Return the [x, y] coordinate for the center point of the cell that contains the specified text.  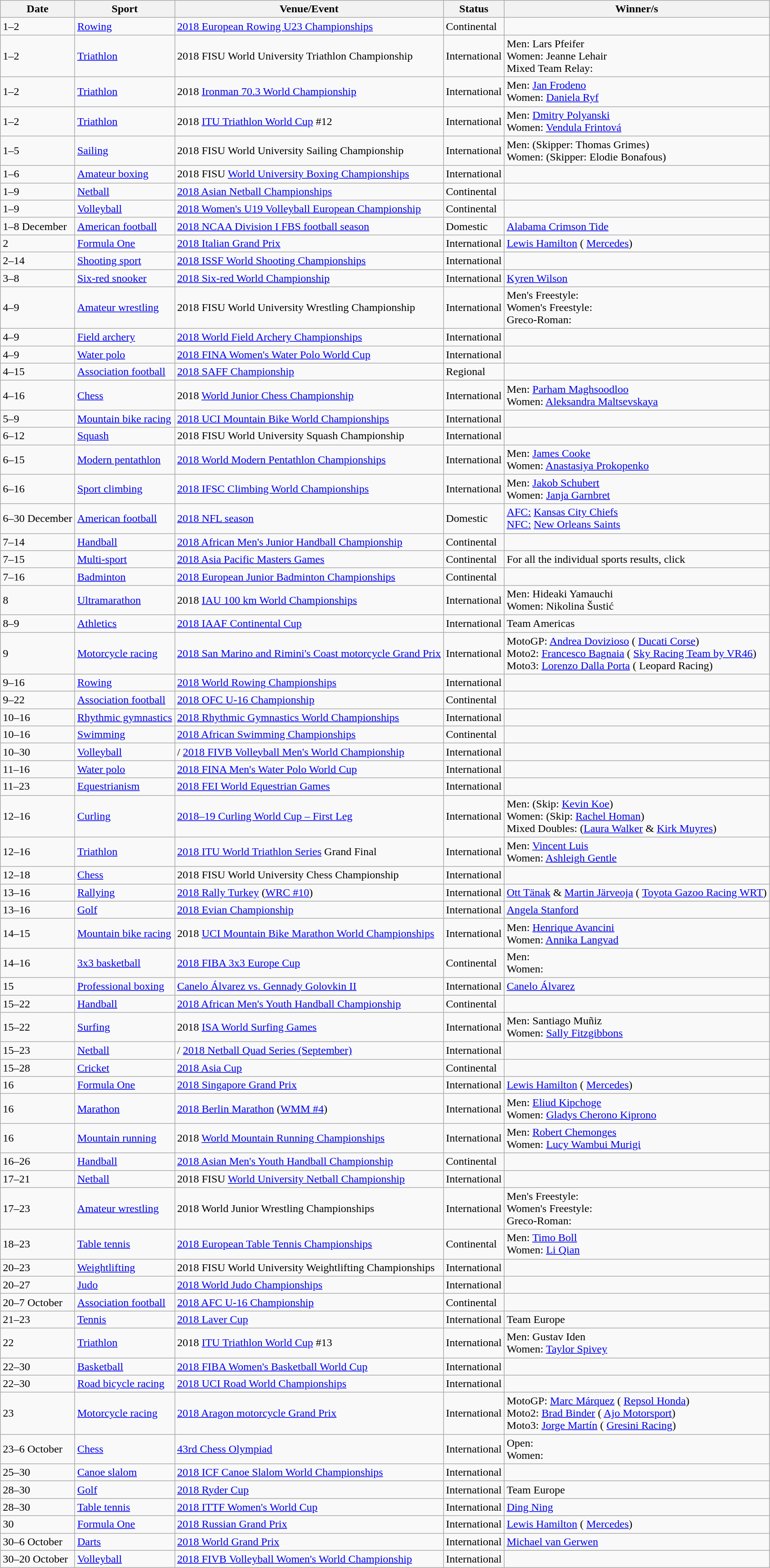
Men: Hideaki YamauchiWomen: Nikolina Šustić [636, 600]
Angela Stanford [636, 910]
18–23 [38, 1244]
2018 World Modern Pentathlon Championships [309, 459]
2018 UCI Road World Championships [309, 1384]
Judo [125, 1285]
Rhythmic gymnastics [125, 717]
2018 FIBA 3x3 Europe Cup [309, 963]
AFC: Kansas City ChiefsNFC: New Orleans Saints [636, 518]
2018 Asia Cup [309, 1068]
2018 FISU World University Weightlifting Championships [309, 1267]
2018 OFC U-16 Championship [309, 700]
2018 African Men's Youth Handball Championship [309, 1003]
2018 ITU Triathlon World Cup #12 [309, 121]
20–27 [38, 1285]
6–12 [38, 436]
Men: Eliud KipchogeWomen: Gladys Cherono Kiprono [636, 1108]
Men: Dmitry PolyanskiWomen: Vendula Frintová [636, 121]
/ 2018 Netball Quad Series (September) [309, 1051]
2018 FIVB Volleyball Women's World Championship [309, 1559]
2018 Asia Pacific Masters Games [309, 559]
2018 Ironman 70.3 World Championship [309, 92]
6–15 [38, 459]
9–16 [38, 683]
22 [38, 1343]
Surfing [125, 1027]
Ultramarathon [125, 600]
2018 AFC U-16 Championship [309, 1302]
30 [38, 1524]
Sport [125, 9]
Mountain running [125, 1138]
2018 World Junior Wrestling Championships [309, 1208]
15 [38, 986]
2018 African Swimming Championships [309, 735]
17–23 [38, 1208]
30–20 October [38, 1559]
7–14 [38, 542]
2018 African Men's Junior Handball Championship [309, 542]
2018 European Junior Badminton Championships [309, 576]
Men: Santiago MuñizWomen: Sally Fitzgibbons [636, 1027]
2018 FEI World Equestrian Games [309, 787]
Status [474, 9]
Amateur boxing [125, 174]
Men: Parham MaghsoodlooWomen: Aleksandra Maltsevskaya [636, 396]
Weightlifting [125, 1267]
Team Americas [636, 623]
30–6 October [38, 1542]
Athletics [125, 623]
Shooting sport [125, 260]
2018 FINA Women's Water Polo World Cup [309, 355]
2018 Women's U19 Volleyball European Championship [309, 209]
1–6 [38, 174]
Men: Gustav IdenWomen: Taylor Spivey [636, 1343]
23 [38, 1413]
MotoGP: Marc Márquez ( Repsol Honda) Moto2: Brad Binder ( Ajo Motorsport) Moto3: Jorge Martín ( Gresini Racing) [636, 1413]
2018 FINA Men's Water Polo World Cup [309, 769]
2018 World Junior Chess Championship [309, 396]
2018 SAFF Championship [309, 372]
4–15 [38, 372]
2018 San Marino and Rimini's Coast motorcycle Grand Prix [309, 653]
8 [38, 600]
2018 Ryder Cup [309, 1490]
2018 FISU World University Wrestling Championship [309, 308]
2018 ITTF Women's World Cup [309, 1507]
Open: Women: [636, 1449]
9 [38, 653]
Multi-sport [125, 559]
Equestrianism [125, 787]
Ott Tänak & Martin Järveoja ( Toyota Gazoo Racing WRT) [636, 892]
2018 ITU World Triathlon Series Grand Final [309, 852]
2018 ICF Canoe Slalom World Championships [309, 1473]
2–14 [38, 260]
Winner/s [636, 9]
7–16 [38, 576]
6–30 December [38, 518]
2018 European Rowing U23 Championships [309, 26]
15–28 [38, 1068]
2018 Rally Turkey (WRC #10) [309, 892]
2018 FISU World University Sailing Championship [309, 151]
6–16 [38, 489]
2018 IAAF Continental Cup [309, 623]
Sailing [125, 151]
8–9 [38, 623]
14–15 [38, 933]
Tennis [125, 1319]
Men: Women: [636, 963]
2018 FISU World University Boxing Championships [309, 174]
2018 NCAA Division I FBS football season [309, 226]
Swimming [125, 735]
Curling [125, 816]
7–15 [38, 559]
Canelo Álvarez vs. Gennady Golovkin II [309, 986]
2018 FIBA Women's Basketball World Cup [309, 1366]
2018 FISU World University Netball Championship [309, 1179]
2018 Six-red World Championship [309, 278]
2018 Italian Grand Prix [309, 243]
Men: Timo BollWomen: Li Qian [636, 1244]
23–6 October [38, 1449]
2018 Singapore Grand Prix [309, 1085]
14–16 [38, 963]
1–8 December [38, 226]
2018 Laver Cup [309, 1319]
Professional boxing [125, 986]
2018 IAU 100 km World Championships [309, 600]
Men: Henrique AvanciniWomen: Annika Langvad [636, 933]
Men: Vincent LuisWomen: Ashleigh Gentle [636, 852]
Squash [125, 436]
4–16 [38, 396]
17–21 [38, 1179]
2018 IFSC Climbing World Championships [309, 489]
Men: Jakob SchubertWomen: Janja Garnbret [636, 489]
Darts [125, 1542]
2018 FISU World University Squash Championship [309, 436]
2018 ITU Triathlon World Cup #13 [309, 1343]
15–23 [38, 1051]
Ding Ning [636, 1507]
Kyren Wilson [636, 278]
2018 World Judo Championships [309, 1285]
3x3 basketball [125, 963]
2018 ISSF World Shooting Championships [309, 260]
Badminton [125, 576]
11–16 [38, 769]
2018–19 Curling World Cup – First Leg [309, 816]
Six-red snooker [125, 278]
Basketball [125, 1366]
25–30 [38, 1473]
Canelo Álvarez [636, 986]
2018 Asian Netball Championships [309, 191]
/ 2018 FIVB Volleyball Men's World Championship [309, 752]
2018 UCI Mountain Bike World Championships [309, 419]
Men: James CookeWomen: Anastasiya Prokopenko [636, 459]
2018 Asian Men's Youth Handball Championship [309, 1162]
2018 Russian Grand Prix [309, 1524]
5–9 [38, 419]
2018 World Mountain Running Championships [309, 1138]
2 [38, 243]
2018 World Rowing Championships [309, 683]
2018 FISU World University Chess Championship [309, 875]
MotoGP: Andrea Dovizioso ( Ducati Corse)Moto2: Francesco Bagnaia ( Sky Racing Team by VR46)Moto3: Lorenzo Dalla Porta ( Leopard Racing) [636, 653]
2018 ISA World Surfing Games [309, 1027]
Men: (Skip: Kevin Koe)Women: (Skip: Rachel Homan)Mixed Doubles: (Laura Walker & Kirk Muyres) [636, 816]
20–7 October [38, 1302]
2018 World Grand Prix [309, 1542]
Men: Robert ChemongesWomen: Lucy Wambui Murigi [636, 1138]
Men: Jan FrodenoWomen: Daniela Ryf [636, 92]
43rd Chess Olympiad [309, 1449]
Modern pentathlon [125, 459]
2018 Evian Championship [309, 910]
Michael van Gerwen [636, 1542]
Marathon [125, 1108]
Cricket [125, 1068]
21–23 [38, 1319]
Men: (Skipper: Thomas Grimes)Women: (Skipper: Elodie Bonafous) [636, 151]
2018 NFL season [309, 518]
10–30 [38, 752]
Regional [474, 372]
2018 FISU World University Triathlon Championship [309, 56]
Road bicycle racing [125, 1384]
Canoe slalom [125, 1473]
Rallying [125, 892]
2018 European Table Tennis Championships [309, 1244]
Date [38, 9]
12–18 [38, 875]
20–23 [38, 1267]
2018 Berlin Marathon (WMM #4) [309, 1108]
Venue/Event [309, 9]
For all the individual sports results, click [636, 559]
11–23 [38, 787]
2018 Rhythmic Gymnastics World Championships [309, 717]
9–22 [38, 700]
Sport climbing [125, 489]
Alabama Crimson Tide [636, 226]
Field archery [125, 337]
16–26 [38, 1162]
2018 UCI Mountain Bike Marathon World Championships [309, 933]
Men: Lars PfeiferWomen: Jeanne LehairMixed Team Relay: [636, 56]
1–5 [38, 151]
2018 Aragon motorcycle Grand Prix [309, 1413]
3–8 [38, 278]
2018 World Field Archery Championships [309, 337]
